Scan for the cell matching the given text and deliver its (x, y) coordinate at center. 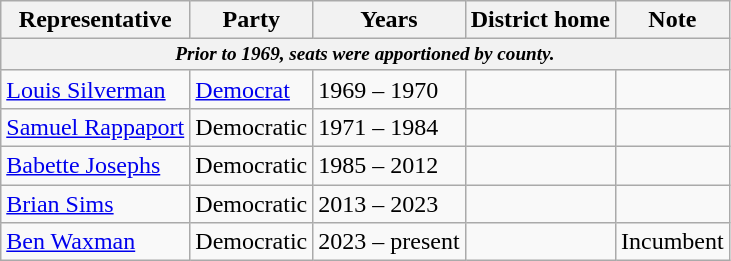
Years (389, 20)
Ben Waxman (96, 242)
Brian Sims (96, 204)
Prior to 1969, seats were apportioned by county. (365, 55)
1985 – 2012 (389, 166)
Party (252, 20)
Incumbent (672, 242)
Representative (96, 20)
2013 – 2023 (389, 204)
District home (540, 20)
2023 – present (389, 242)
1971 – 1984 (389, 128)
Democrat (252, 89)
Samuel Rappaport (96, 128)
Louis Silverman (96, 89)
Babette Josephs (96, 166)
Note (672, 20)
1969 – 1970 (389, 89)
